Capture the cell that displays the provided text and extract its (x, y) central coordinate. 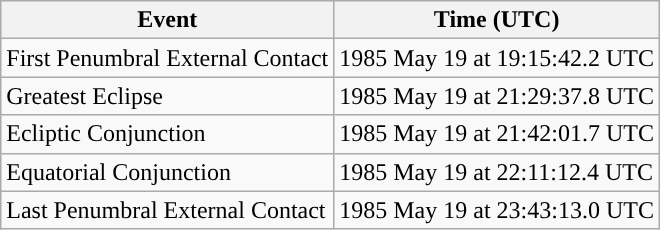
Equatorial Conjunction (168, 172)
First Penumbral External Contact (168, 58)
1985 May 19 at 21:29:37.8 UTC (497, 96)
Event (168, 20)
Time (UTC) (497, 20)
Greatest Eclipse (168, 96)
Ecliptic Conjunction (168, 134)
Last Penumbral External Contact (168, 210)
1985 May 19 at 23:43:13.0 UTC (497, 210)
1985 May 19 at 21:42:01.7 UTC (497, 134)
1985 May 19 at 19:15:42.2 UTC (497, 58)
1985 May 19 at 22:11:12.4 UTC (497, 172)
